Scan for the cell matching the given text and deliver its (x, y) coordinate at center. 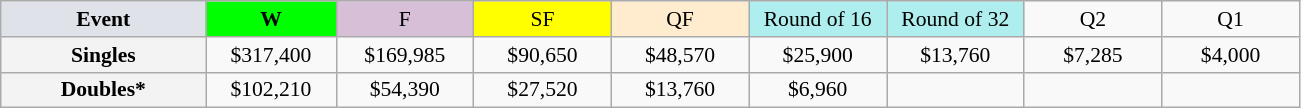
Event (104, 19)
F (405, 19)
W (271, 19)
Doubles* (104, 90)
SF (543, 19)
Q1 (1231, 19)
$102,210 (271, 90)
$48,570 (680, 55)
$6,960 (818, 90)
Q2 (1093, 19)
$25,900 (818, 55)
$27,520 (543, 90)
QF (680, 19)
Round of 32 (955, 19)
$169,985 (405, 55)
$7,285 (1093, 55)
$4,000 (1231, 55)
$54,390 (405, 90)
Round of 16 (818, 19)
Singles (104, 55)
$90,650 (543, 55)
$317,400 (271, 55)
